Detect which cell encompasses the target text, then output its [x, y] center coordinate. 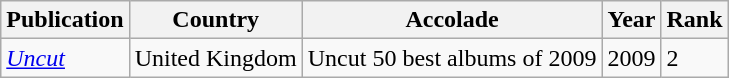
2009 [632, 58]
Uncut 50 best albums of 2009 [452, 58]
United Kingdom [216, 58]
Rank [694, 20]
Country [216, 20]
Publication [65, 20]
Accolade [452, 20]
Uncut [65, 58]
2 [694, 58]
Year [632, 20]
